Extract the (X, Y) coordinate from the center of the cell holding the provided text.  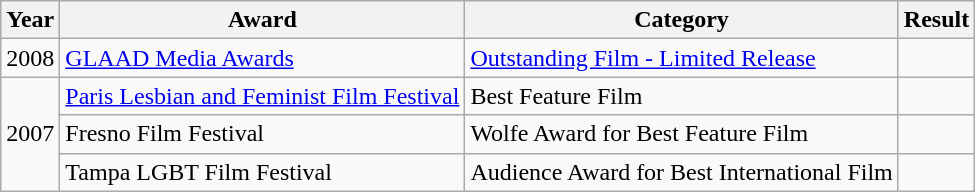
Award (262, 20)
Result (936, 20)
2008 (30, 58)
2007 (30, 134)
Year (30, 20)
Fresno Film Festival (262, 134)
Outstanding Film - Limited Release (682, 58)
Audience Award for Best International Film (682, 172)
GLAAD Media Awards (262, 58)
Best Feature Film (682, 96)
Paris Lesbian and Feminist Film Festival (262, 96)
Tampa LGBT Film Festival (262, 172)
Wolfe Award for Best Feature Film (682, 134)
Category (682, 20)
